Search for the cell housing the specified text and yield its (x, y) center coordinate. 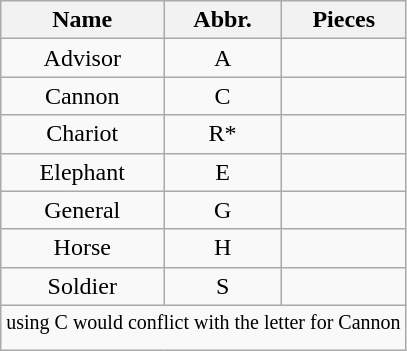
E (223, 172)
Chariot (82, 134)
H (223, 248)
R* (223, 134)
General (82, 210)
Elephant (82, 172)
S (223, 286)
Pieces (344, 20)
Soldier (82, 286)
Name (82, 20)
using C would conflict with the letter for Cannon (204, 328)
Cannon (82, 96)
Advisor (82, 58)
A (223, 58)
C (223, 96)
Horse (82, 248)
G (223, 210)
Abbr. (223, 20)
